From the cell containing the given text, extract its center point as [x, y] coordinate. 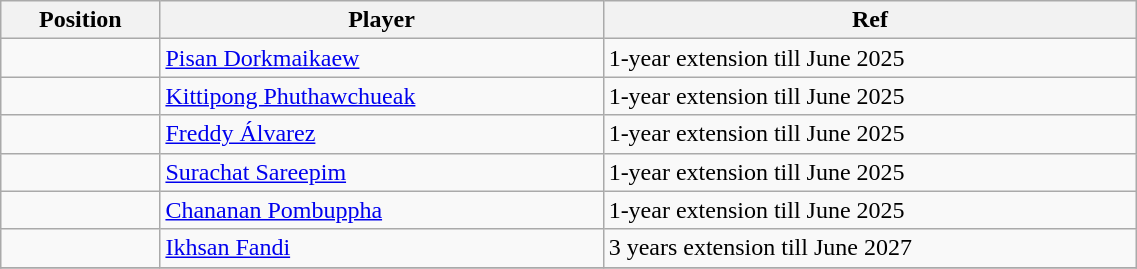
Surachat Sareepim [382, 172]
Freddy Álvarez [382, 134]
Kittipong Phuthawchueak [382, 96]
Pisan Dorkmaikaew [382, 58]
Ref [870, 20]
Position [80, 20]
Chananan Pombuppha [382, 210]
3 years extension till June 2027 [870, 248]
Player [382, 20]
Ikhsan Fandi [382, 248]
